For the text-containing cell, return its midpoint in (X, Y) coordinate format. 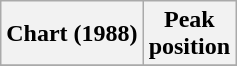
Chart (1988) (72, 34)
Peakposition (189, 34)
